Output the (x, y) coordinate of the center of the cell containing the given text.  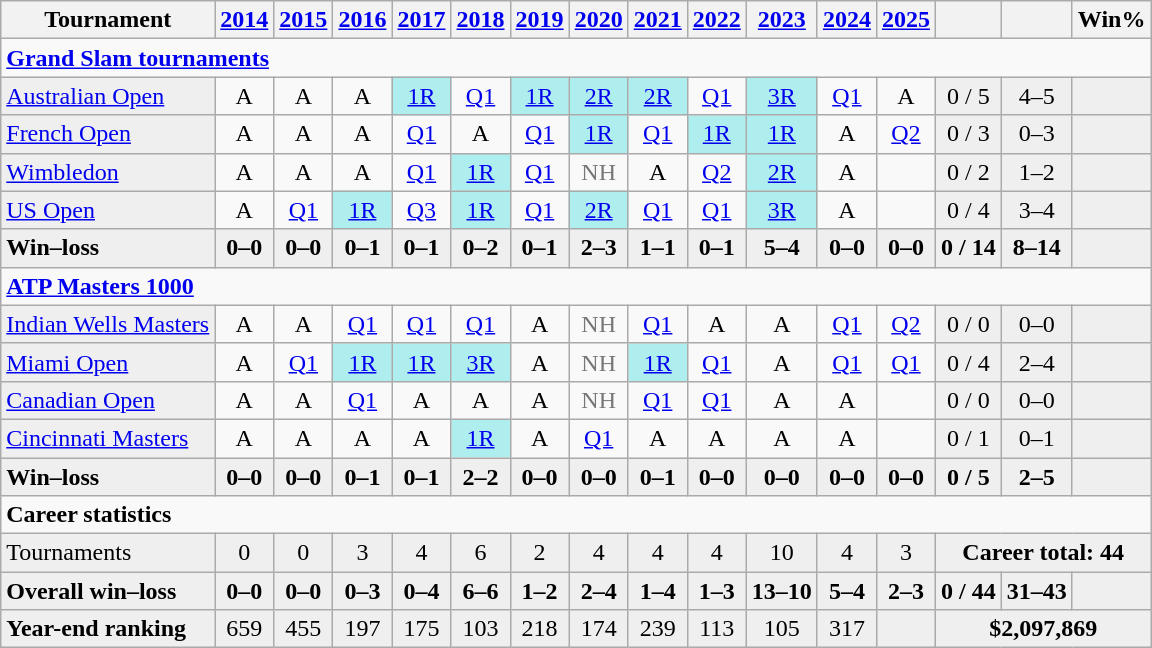
$2,097,869 (1042, 629)
0 / 3 (968, 134)
13–10 (782, 591)
197 (362, 629)
2022 (716, 20)
Indian Wells Masters (108, 324)
2025 (906, 20)
175 (422, 629)
105 (782, 629)
0 / 14 (968, 248)
659 (244, 629)
455 (304, 629)
2024 (846, 20)
Win% (1112, 20)
218 (540, 629)
103 (480, 629)
239 (658, 629)
Q3 (422, 210)
2021 (658, 20)
French Open (108, 134)
10 (782, 553)
Miami Open (108, 362)
2023 (782, 20)
113 (716, 629)
1–3 (716, 591)
Tournament (108, 20)
US Open (108, 210)
2019 (540, 20)
Cincinnati Masters (108, 438)
Wimbledon (108, 172)
3–4 (1036, 210)
1–4 (658, 591)
0 / 2 (968, 172)
Overall win–loss (108, 591)
6–6 (480, 591)
31–43 (1036, 591)
2020 (598, 20)
2–5 (1036, 477)
0 / 1 (968, 438)
1–1 (658, 248)
0 / 44 (968, 591)
Career statistics (576, 515)
ATP Masters 1000 (576, 286)
174 (598, 629)
Grand Slam tournaments (576, 58)
2016 (362, 20)
Canadian Open (108, 400)
2014 (244, 20)
Australian Open (108, 96)
Career total: 44 (1042, 553)
317 (846, 629)
0–4 (422, 591)
2–2 (480, 477)
2 (540, 553)
6 (480, 553)
8–14 (1036, 248)
2015 (304, 20)
2018 (480, 20)
Tournaments (108, 553)
2017 (422, 20)
0–2 (480, 248)
Year-end ranking (108, 629)
4–5 (1036, 96)
